Identify which cell holds the provided text, then report its (X, Y) central coordinate. 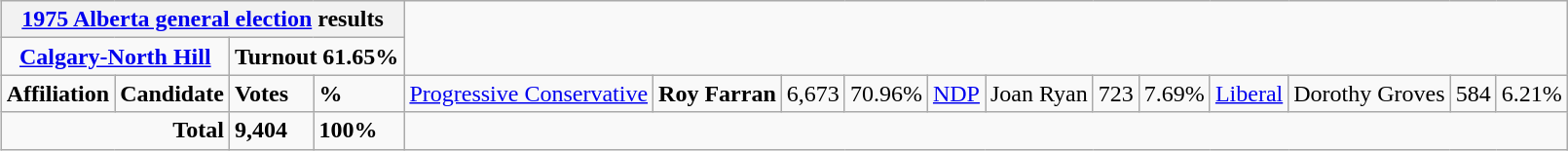
Progressive Conservative (529, 94)
100% (358, 131)
Total (115, 131)
Liberal (1249, 94)
723 (1116, 94)
Joan Ryan (1040, 94)
1975 Alberta general election results (203, 19)
Calgary-North Hill (115, 57)
6,673 (812, 94)
Candidate (172, 94)
7.69% (1175, 94)
584 (1473, 94)
6.21% (1531, 94)
9,404 (271, 131)
Affiliation (57, 94)
Roy Farran (718, 94)
Dorothy Groves (1369, 94)
70.96% (886, 94)
% (358, 94)
NDP (956, 94)
Votes (271, 94)
Turnout 61.65% (317, 57)
